Locate the cell with the specified text and output its [X, Y] center coordinate. 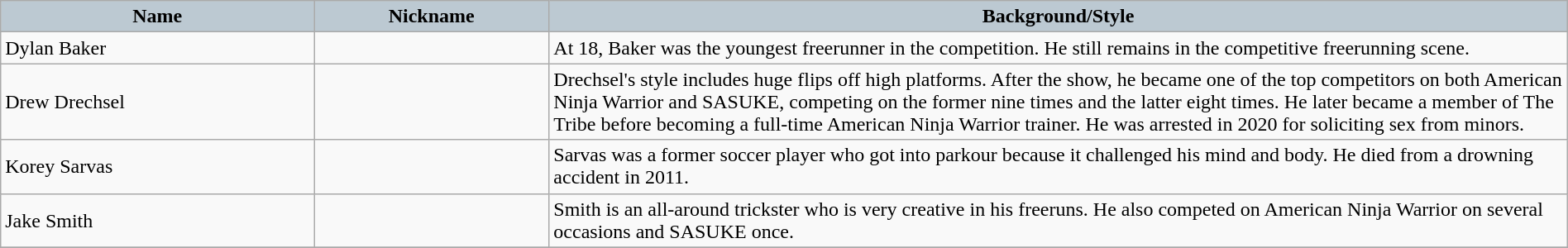
Korey Sarvas [157, 167]
Dylan Baker [157, 48]
Drew Drechsel [157, 102]
Sarvas was a former soccer player who got into parkour because it challenged his mind and body. He died from a drowning accident in 2011. [1059, 167]
Jake Smith [157, 220]
At 18, Baker was the youngest freerunner in the competition. He still remains in the competitive freerunning scene. [1059, 48]
Background/Style [1059, 17]
Name [157, 17]
Nickname [432, 17]
